Search for the cell housing the specified text and yield its [X, Y] center coordinate. 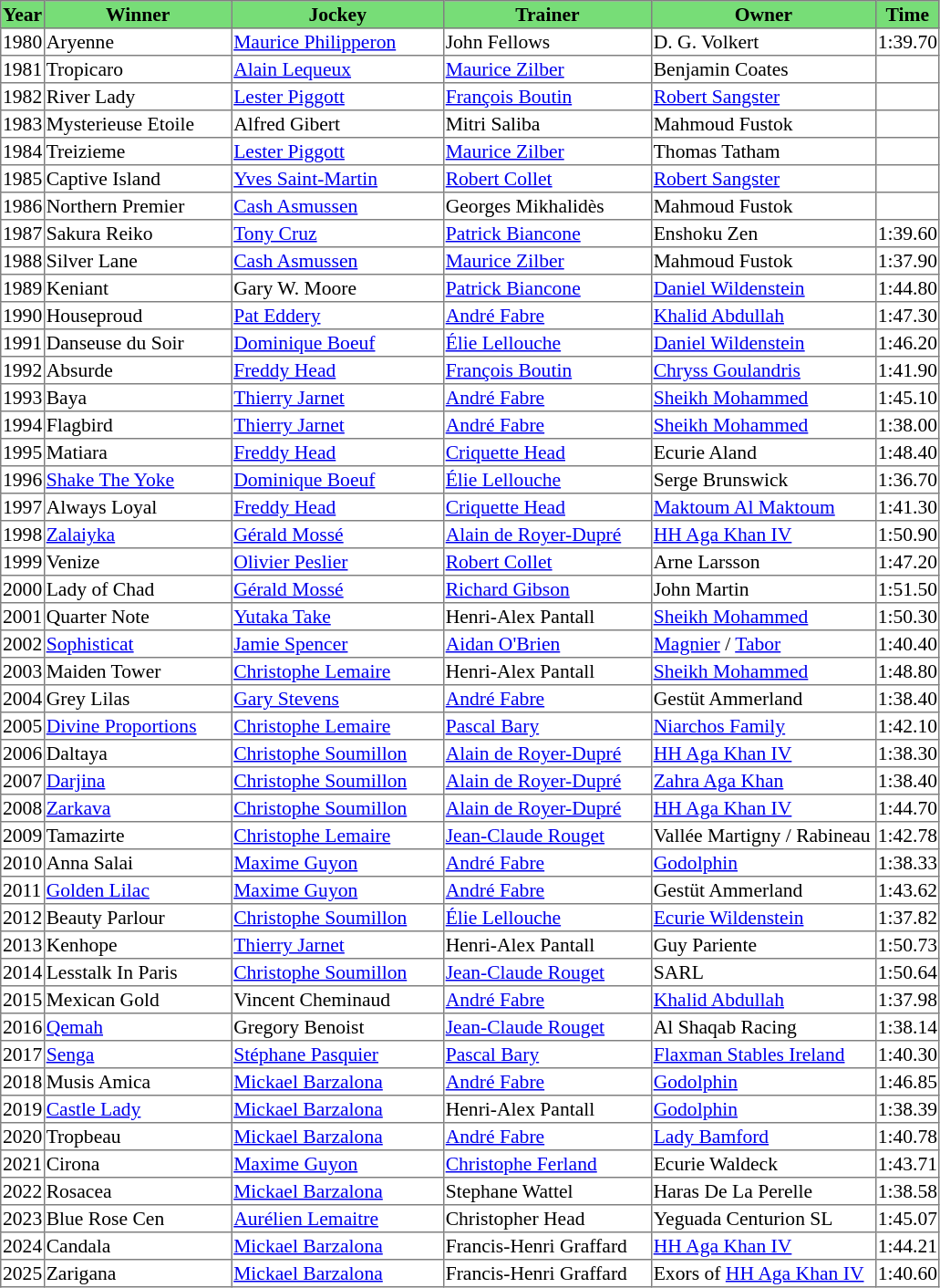
1:44.70 [907, 808]
1:45.07 [907, 1219]
Gregory Benoist [337, 1027]
1:38.00 [907, 425]
1:38.30 [907, 753]
1993 [23, 398]
Sophisticat [138, 644]
1980 [23, 42]
Lady of Chad [138, 589]
Al Shaqab Racing [763, 1027]
2022 [23, 1191]
Benjamin Coates [763, 69]
Zahra Aga Khan [763, 781]
2006 [23, 753]
Serge Brunswick [763, 480]
Kenhope [138, 945]
Quarter Note [138, 617]
1:48.40 [907, 452]
Ecurie Aland [763, 452]
2009 [23, 836]
Tropicaro [138, 69]
Christophe Ferland [547, 1164]
1:50.64 [907, 972]
2008 [23, 808]
Yutaka Take [337, 617]
Darjina [138, 781]
Niarchos Family [763, 726]
1:38.58 [907, 1191]
River Lady [138, 97]
Yeguada Centurion SL [763, 1219]
Mysterieuse Etoile [138, 124]
2002 [23, 644]
Time [907, 15]
Olivier Peslier [337, 562]
1:48.80 [907, 671]
1:40.78 [907, 1137]
Grey Lilas [138, 699]
1:42.10 [907, 726]
Georges Mikhalidès [547, 206]
1996 [23, 480]
Cirona [138, 1164]
Captive Island [138, 179]
1:40.40 [907, 644]
1:41.30 [907, 507]
2016 [23, 1027]
2017 [23, 1054]
Zarkava [138, 808]
2007 [23, 781]
2020 [23, 1137]
D. G. Volkert [763, 42]
Richard Gibson [547, 589]
2001 [23, 617]
Anna Salai [138, 863]
Matiara [138, 452]
Magnier / Tabor [763, 644]
Candala [138, 1246]
1:47.20 [907, 562]
Absurde [138, 370]
1:42.78 [907, 836]
1984 [23, 151]
1:39.60 [907, 234]
John Martin [763, 589]
Northern Premier [138, 206]
2005 [23, 726]
2012 [23, 918]
Ecurie Wildenstein [763, 918]
1:46.20 [907, 343]
Qemah [138, 1027]
Maktoum Al Maktoum [763, 507]
1:44.21 [907, 1246]
1:43.71 [907, 1164]
1989 [23, 288]
2013 [23, 945]
2010 [23, 863]
1987 [23, 234]
2018 [23, 1082]
1999 [23, 562]
Guy Pariente [763, 945]
Vallée Martigny / Rabineau [763, 836]
Stéphane Pasquier [337, 1054]
Arne Larsson [763, 562]
2015 [23, 1000]
1:38.33 [907, 863]
1:36.70 [907, 480]
1:46.85 [907, 1082]
1:47.30 [907, 316]
1:37.90 [907, 261]
Houseproud [138, 316]
Always Loyal [138, 507]
Aidan O'Brien [547, 644]
1:37.98 [907, 1000]
1981 [23, 69]
1988 [23, 261]
1:44.80 [907, 288]
Baya [138, 398]
Jockey [337, 15]
1:37.82 [907, 918]
1:50.90 [907, 535]
2014 [23, 972]
1:50.30 [907, 617]
Winner [138, 15]
Mexican Gold [138, 1000]
1:45.10 [907, 398]
Thomas Tatham [763, 151]
Rosacea [138, 1191]
1983 [23, 124]
Venize [138, 562]
Treizieme [138, 151]
Haras De La Perelle [763, 1191]
Stephane Wattel [547, 1191]
John Fellows [547, 42]
Zalaiyka [138, 535]
Zarigana [138, 1273]
SARL [763, 972]
Chryss Goulandris [763, 370]
2011 [23, 890]
2019 [23, 1109]
Lady Bamford [763, 1137]
1982 [23, 97]
Lesstalk In Paris [138, 972]
Jamie Spencer [337, 644]
Year [23, 15]
1991 [23, 343]
Keniant [138, 288]
1:51.50 [907, 589]
Mitri Saliba [547, 124]
1:40.30 [907, 1054]
Tony Cruz [337, 234]
2025 [23, 1273]
2021 [23, 1164]
2000 [23, 589]
2024 [23, 1246]
Gary Stevens [337, 699]
Vincent Cheminaud [337, 1000]
1:41.90 [907, 370]
1:40.60 [907, 1273]
Golden Lilac [138, 890]
Gary W. Moore [337, 288]
1:43.62 [907, 890]
1995 [23, 452]
Owner [763, 15]
Divine Proportions [138, 726]
Maiden Tower [138, 671]
1:38.39 [907, 1109]
Sakura Reiko [138, 234]
Beauty Parlour [138, 918]
Castle Lady [138, 1109]
Alain Lequeux [337, 69]
1998 [23, 535]
Musis Amica [138, 1082]
Flagbird [138, 425]
Blue Rose Cen [138, 1219]
1990 [23, 316]
Danseuse du Soir [138, 343]
Tamazirte [138, 836]
Ecurie Waldeck [763, 1164]
1:39.70 [907, 42]
1:50.73 [907, 945]
2004 [23, 699]
Senga [138, 1054]
1985 [23, 179]
Maurice Philipperon [337, 42]
Silver Lane [138, 261]
Enshoku Zen [763, 234]
Aurélien Lemaitre [337, 1219]
Alfred Gibert [337, 124]
Daltaya [138, 753]
Yves Saint-Martin [337, 179]
1:38.14 [907, 1027]
1997 [23, 507]
Flaxman Stables Ireland [763, 1054]
2003 [23, 671]
Exors of HH Aga Khan IV [763, 1273]
Tropbeau [138, 1137]
Pat Eddery [337, 316]
Christopher Head [547, 1219]
1992 [23, 370]
Aryenne [138, 42]
2023 [23, 1219]
1986 [23, 206]
1994 [23, 425]
Shake The Yoke [138, 480]
Trainer [547, 15]
